Return the [X, Y] coordinate for the center point of the cell that contains the specified text.  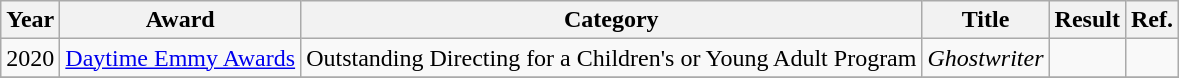
Year [30, 20]
Title [986, 20]
Result [1087, 20]
Award [180, 20]
2020 [30, 58]
Category [612, 20]
Daytime Emmy Awards [180, 58]
Ref. [1152, 20]
Outstanding Directing for a Children's or Young Adult Program [612, 58]
Ghostwriter [986, 58]
